For the text-containing cell, return its midpoint in (x, y) coordinate format. 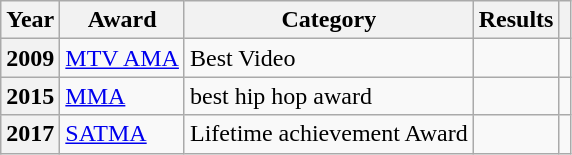
Results (516, 20)
MTV AMA (122, 58)
Year (30, 20)
2015 (30, 96)
2009 (30, 58)
Best Video (328, 58)
Lifetime achievement Award (328, 134)
SATMA (122, 134)
2017 (30, 134)
Award (122, 20)
MMA (122, 96)
Category (328, 20)
best hip hop award (328, 96)
